Capture the cell that displays the provided text and extract its (X, Y) central coordinate. 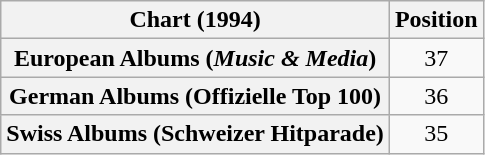
Swiss Albums (Schweizer Hitparade) (196, 134)
Position (436, 20)
German Albums (Offizielle Top 100) (196, 96)
35 (436, 134)
37 (436, 58)
36 (436, 96)
Chart (1994) (196, 20)
European Albums (Music & Media) (196, 58)
